Identify which cell holds the provided text, then report its (x, y) central coordinate. 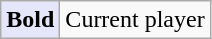
Current player (135, 20)
Bold (30, 20)
